Return (X, Y) of the center of cell containing provided text 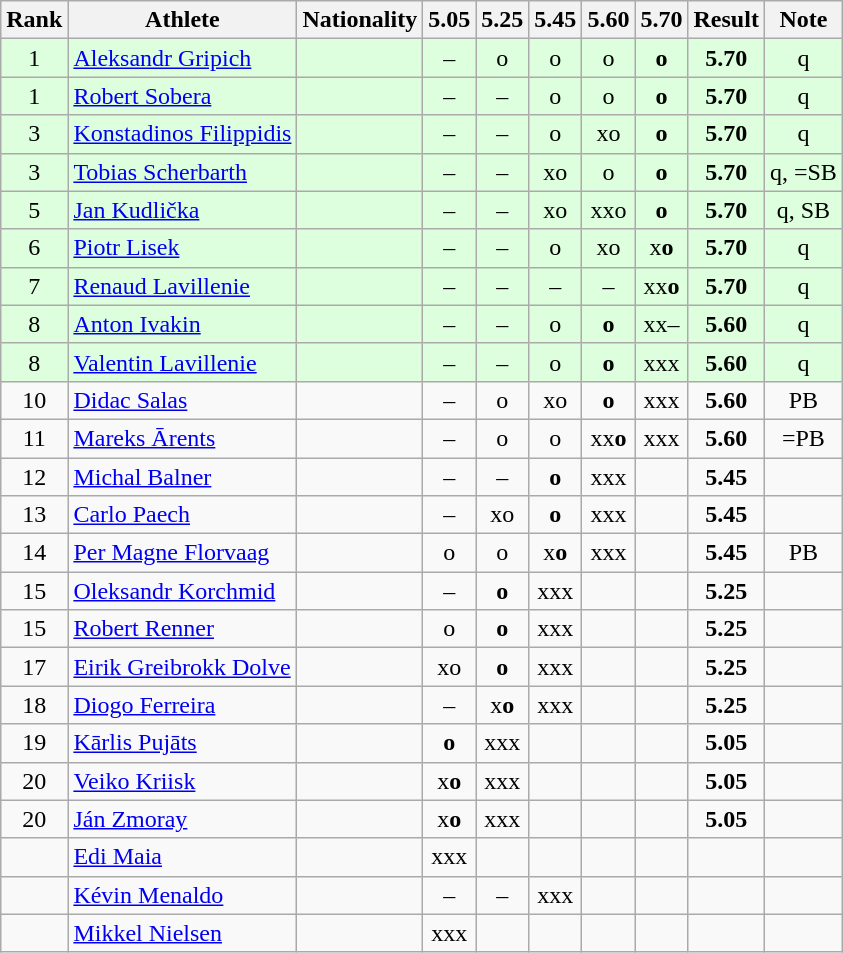
Veiko Kriisk (182, 781)
12 (34, 477)
Tobias Scherbarth (182, 172)
17 (34, 667)
13 (34, 515)
Konstadinos Filippidis (182, 134)
=PB (803, 438)
6 (34, 248)
Renaud Lavillenie (182, 286)
Athlete (182, 20)
Note (803, 20)
Aleksandr Gripich (182, 58)
19 (34, 743)
11 (34, 438)
Kévin Menaldo (182, 895)
Result (726, 20)
Valentin Lavillenie (182, 362)
Ján Zmoray (182, 819)
Diogo Ferreira (182, 705)
5 (34, 210)
Jan Kudlička (182, 210)
Robert Renner (182, 629)
q, SB (803, 210)
Oleksandr Korchmid (182, 591)
Mikkel Nielsen (182, 933)
Eirik Greibrokk Dolve (182, 667)
Nationality (360, 20)
Carlo Paech (182, 515)
Mareks Ārents (182, 438)
14 (34, 553)
7 (34, 286)
18 (34, 705)
Didac Salas (182, 400)
Rank (34, 20)
q, =SB (803, 172)
Per Magne Florvaag (182, 553)
Kārlis Pujāts (182, 743)
xx– (662, 324)
Michal Balner (182, 477)
10 (34, 400)
Piotr Lisek (182, 248)
Anton Ivakin (182, 324)
Edi Maia (182, 857)
Robert Sobera (182, 96)
